From the cell containing the given text, extract its center point as [x, y] coordinate. 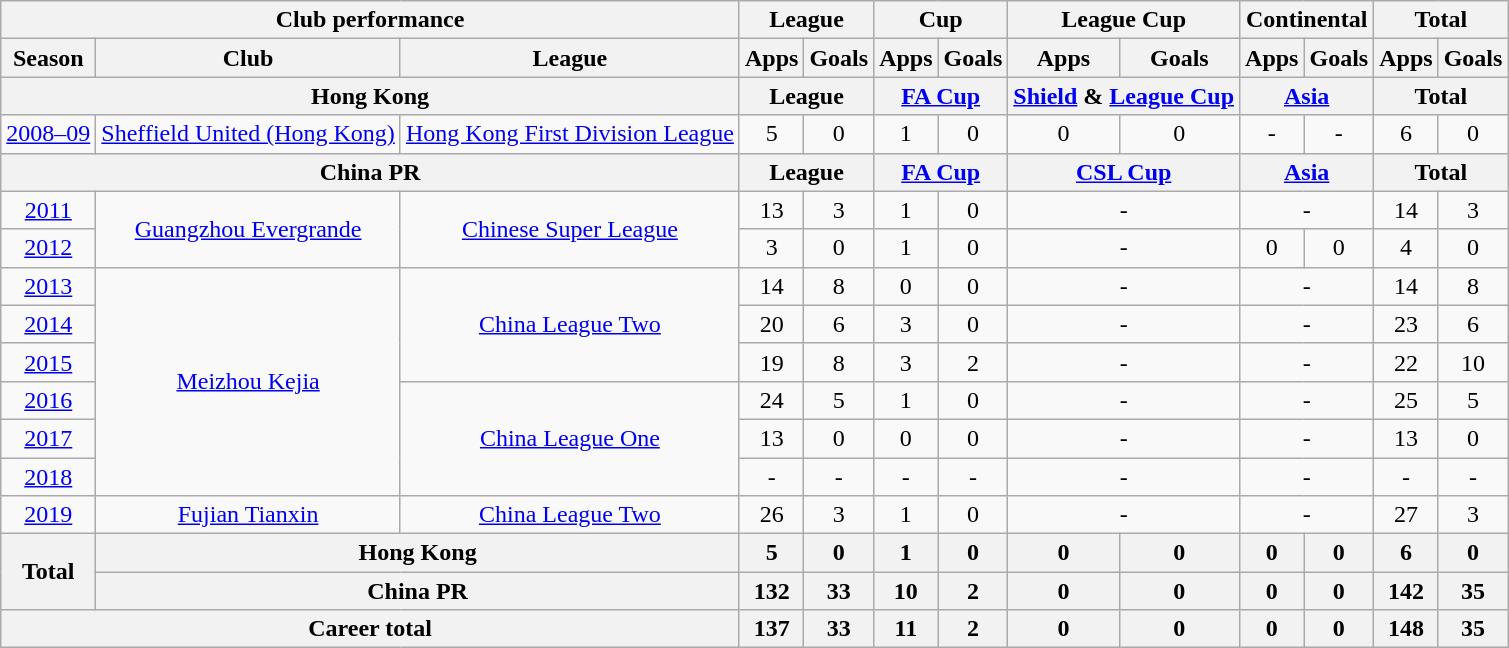
CSL Cup [1124, 172]
11 [906, 629]
148 [1406, 629]
22 [1406, 362]
25 [1406, 400]
Guangzhou Evergrande [248, 229]
137 [771, 629]
23 [1406, 324]
Sheffield United (Hong Kong) [248, 134]
Chinese Super League [570, 229]
China League One [570, 438]
132 [771, 591]
27 [1406, 515]
Hong Kong First Division League [570, 134]
Continental [1307, 20]
Club [248, 58]
2008–09 [48, 134]
24 [771, 400]
Career total [370, 629]
26 [771, 515]
Meizhou Kejia [248, 381]
2016 [48, 400]
20 [771, 324]
Fujian Tianxin [248, 515]
19 [771, 362]
2012 [48, 248]
2017 [48, 438]
2019 [48, 515]
4 [1406, 248]
Club performance [370, 20]
142 [1406, 591]
Cup [941, 20]
League Cup [1124, 20]
2014 [48, 324]
Season [48, 58]
2011 [48, 210]
2015 [48, 362]
2018 [48, 477]
2013 [48, 286]
Shield & League Cup [1124, 96]
